Find where the given text appears and provide that cell's center as [X, Y] coordinate. 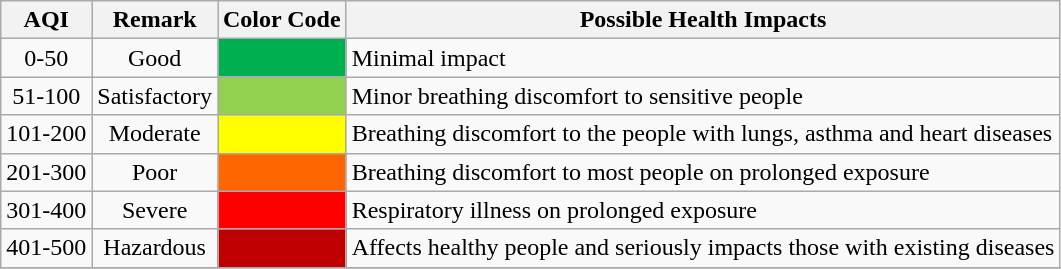
Poor [155, 172]
Breathing discomfort to most people on prolonged exposure [703, 172]
Satisfactory [155, 96]
AQI [46, 20]
Good [155, 58]
Severe [155, 210]
201-300 [46, 172]
401-500 [46, 248]
Remark [155, 20]
Minor breathing discomfort to sensitive people [703, 96]
51-100 [46, 96]
Minimal impact [703, 58]
301-400 [46, 210]
Hazardous [155, 248]
Possible Health Impacts [703, 20]
Respiratory illness on prolonged exposure [703, 210]
0-50 [46, 58]
Color Code [282, 20]
Breathing discomfort to the people with lungs, asthma and heart diseases [703, 134]
Moderate [155, 134]
101-200 [46, 134]
Affects healthy people and seriously impacts those with existing diseases [703, 248]
